Return (X, Y) of the center of cell containing provided text 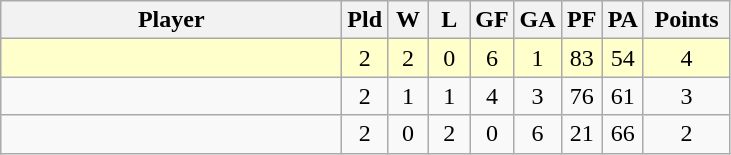
PF (582, 20)
83 (582, 58)
GF (492, 20)
66 (622, 134)
76 (582, 96)
PA (622, 20)
Points (686, 20)
21 (582, 134)
Pld (365, 20)
54 (622, 58)
W (408, 20)
L (450, 20)
61 (622, 96)
GA (538, 20)
Player (172, 20)
